Capture the cell that displays the provided text and extract its (x, y) central coordinate. 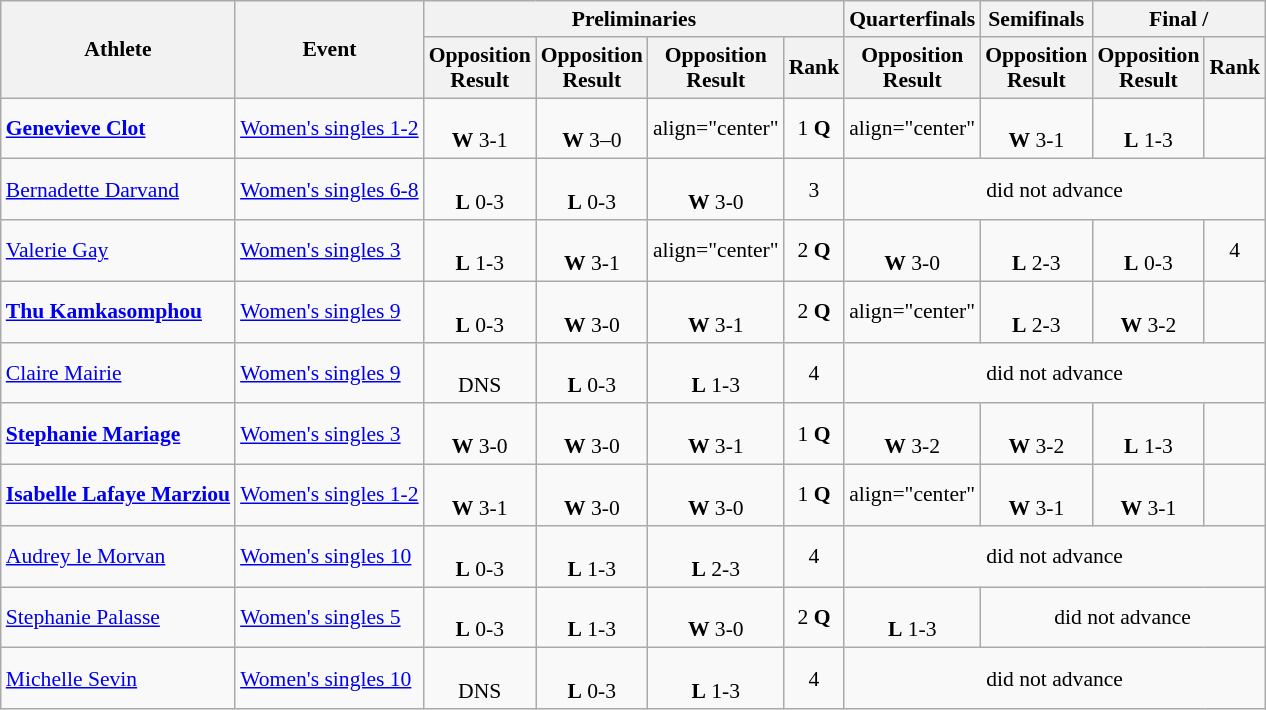
Bernadette Darvand (118, 190)
Isabelle Lafaye Marziou (118, 496)
Women's singles 5 (330, 618)
Claire Mairie (118, 372)
Final / (1178, 19)
Event (330, 50)
Genevieve Clot (118, 128)
Michelle Sevin (118, 678)
Audrey le Morvan (118, 556)
Quarterfinals (912, 19)
Thu Kamkasomphou (118, 312)
Valerie Gay (118, 250)
Stephanie Mariage (118, 434)
3 (814, 190)
Athlete (118, 50)
Semifinals (1036, 19)
Preliminaries (634, 19)
Stephanie Palasse (118, 618)
Women's singles 6-8 (330, 190)
W 3–0 (592, 128)
